Extract the (X, Y) coordinate from the center of the cell holding the provided text.  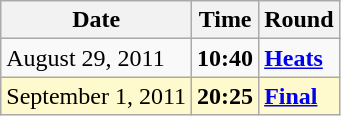
Heats (299, 58)
September 1, 2011 (96, 96)
August 29, 2011 (96, 58)
Date (96, 20)
20:25 (226, 96)
Time (226, 20)
Final (299, 96)
10:40 (226, 58)
Round (299, 20)
